Provide the (x, y) coordinate of the cell's center where the given text is located.  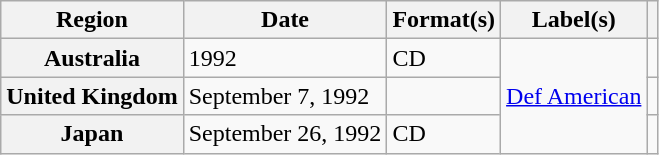
1992 (285, 58)
Date (285, 20)
September 7, 1992 (285, 96)
September 26, 1992 (285, 134)
Australia (92, 58)
Format(s) (444, 20)
Def American (574, 96)
United Kingdom (92, 96)
Japan (92, 134)
Label(s) (574, 20)
Region (92, 20)
